Scan for the cell matching the given text and deliver its (x, y) coordinate at center. 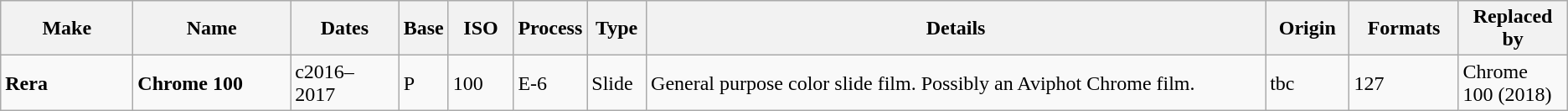
Formats (1404, 29)
ISO (481, 29)
127 (1404, 82)
Base (424, 29)
Chrome 100 (212, 82)
Details (957, 29)
Chrome 100 (2018) (1513, 82)
Make (67, 29)
General purpose color slide film. Possibly an Aviphot Chrome film. (957, 82)
Slide (616, 82)
Name (212, 29)
Origin (1308, 29)
E-6 (550, 82)
Process (550, 29)
P (424, 82)
100 (481, 82)
Rera (67, 82)
tbc (1308, 82)
Type (616, 29)
Replaced by (1513, 29)
Dates (345, 29)
c2016–2017 (345, 82)
